Provide the [X, Y] coordinate of the cell's center where the given text is located.  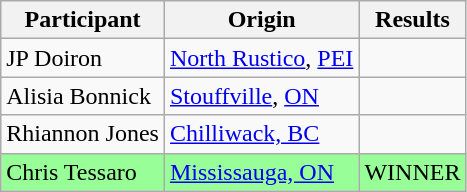
Rhiannon Jones [83, 134]
Results [412, 20]
WINNER [412, 172]
Stouffville, ON [261, 96]
Mississauga, ON [261, 172]
Alisia Bonnick [83, 96]
Origin [261, 20]
JP Doiron [83, 58]
Participant [83, 20]
Chilliwack, BC [261, 134]
North Rustico, PEI [261, 58]
Chris Tessaro [83, 172]
